Output the [X, Y] coordinate of the center of the cell containing the given text.  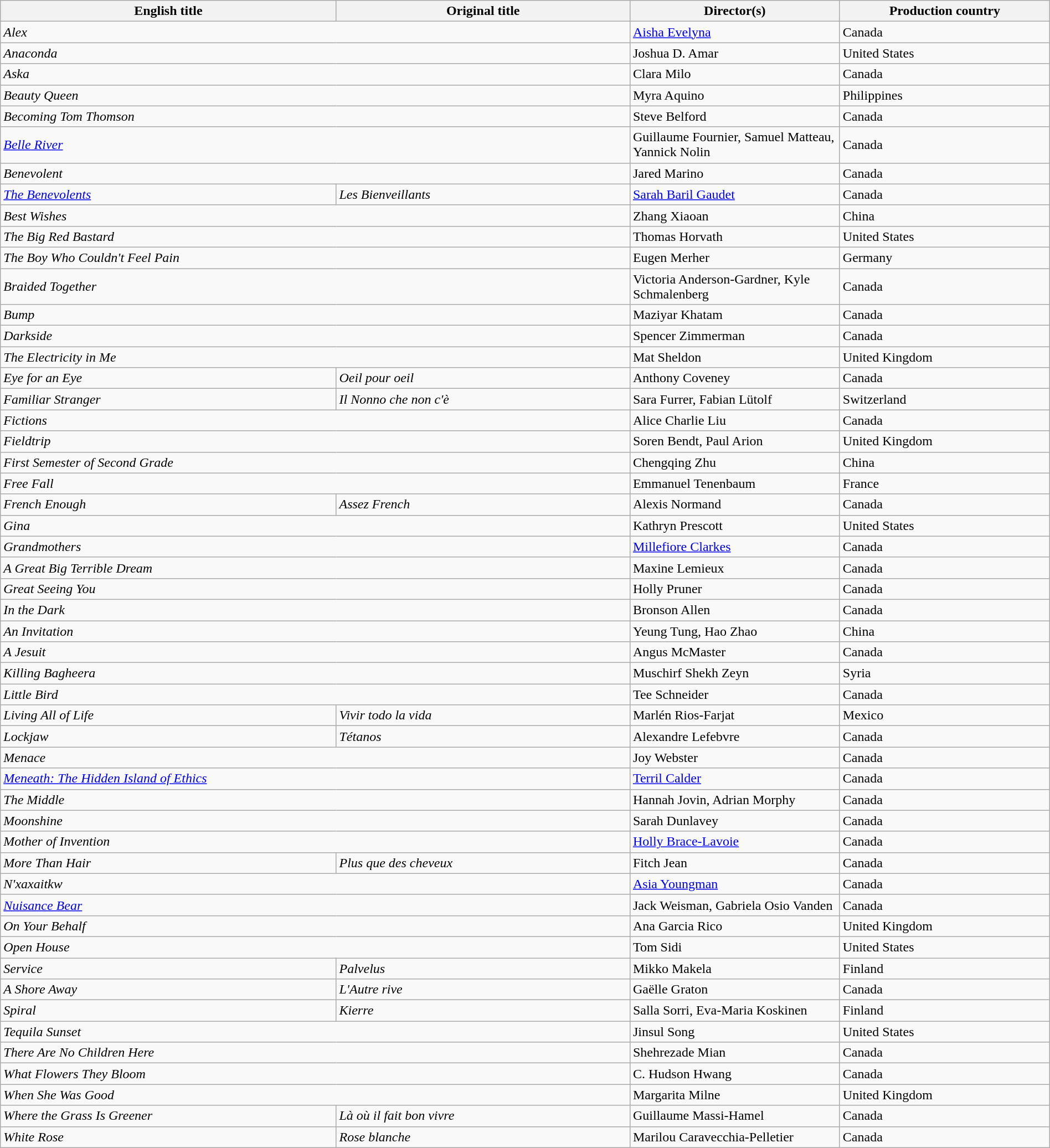
Emmanuel Tenenbaum [734, 483]
Sara Furrer, Fabian Lütolf [734, 399]
Mat Sheldon [734, 357]
Yeung Tung, Hao Zhao [734, 631]
First Semester of Second Grade [316, 462]
Marlén Rios-Farjat [734, 715]
White Rose [168, 1137]
Aska [316, 74]
Joy Webster [734, 758]
Assez French [483, 504]
Killing Bagheera [316, 673]
Lockjaw [168, 737]
The Big Red Bastard [316, 236]
Alexis Normand [734, 504]
Eye for an Eye [168, 378]
Maxine Lemieux [734, 568]
Open House [316, 947]
Sarah Dunlavey [734, 821]
Fictions [316, 420]
Mother of Invention [316, 842]
Soren Bendt, Paul Arion [734, 441]
Bump [316, 315]
N'xaxaitkw [316, 884]
Anthony Coveney [734, 378]
Holly Brace-Lavoie [734, 842]
In the Dark [316, 610]
Meneath: The Hidden Island of Ethics [316, 779]
Gaëlle Graton [734, 990]
Gina [316, 526]
Marilou Caravecchia-Pelletier [734, 1137]
Philippines [945, 95]
Chengqing Zhu [734, 462]
Kathryn Prescott [734, 526]
Belle River [316, 145]
Shehrezade Mian [734, 1053]
French Enough [168, 504]
Steve Belford [734, 116]
Where the Grass Is Greener [168, 1116]
Darkside [316, 336]
Director(s) [734, 11]
Rose blanche [483, 1137]
On Your Behalf [316, 926]
Jinsul Song [734, 1032]
Mexico [945, 715]
Grandmothers [316, 547]
Alexandre Lefebvre [734, 737]
Mikko Makela [734, 969]
Angus McMaster [734, 652]
Beauty Queen [316, 95]
English title [168, 11]
Tom Sidi [734, 947]
A Shore Away [168, 990]
A Great Big Terrible Dream [316, 568]
A Jesuit [316, 652]
Aisha Evelyna [734, 32]
Best Wishes [316, 215]
Spencer Zimmerman [734, 336]
Asia Youngman [734, 884]
Great Seeing You [316, 589]
Zhang Xiaoan [734, 215]
Tee Schneider [734, 694]
Original title [483, 11]
More Than Hair [168, 863]
Becoming Tom Thomson [316, 116]
The Middle [316, 800]
Joshua D. Amar [734, 53]
L'Autre rive [483, 990]
An Invitation [316, 631]
Production country [945, 11]
Terril Calder [734, 779]
Familiar Stranger [168, 399]
Plus que des cheveux [483, 863]
Victoria Anderson-Gardner, Kyle Schmalenberg [734, 286]
Bronson Allen [734, 610]
Margarita Milne [734, 1095]
Jack Weisman, Gabriela Osio Vanden [734, 905]
Moonshine [316, 821]
Fieldtrip [316, 441]
Service [168, 969]
Muschirf Shekh Zeyn [734, 673]
Palvelus [483, 969]
Ana Garcia Rico [734, 926]
Living All of Life [168, 715]
Menace [316, 758]
Hannah Jovin, Adrian Morphy [734, 800]
Holly Pruner [734, 589]
Les Bienveillants [483, 194]
Alice Charlie Liu [734, 420]
Myra Aquino [734, 95]
France [945, 483]
Syria [945, 673]
Anaconda [316, 53]
Kierre [483, 1011]
Là où il fait bon vivre [483, 1116]
Jared Marino [734, 173]
Switzerland [945, 399]
When She Was Good [316, 1095]
Eugen Merher [734, 258]
Sarah Baril Gaudet [734, 194]
What Flowers They Bloom [316, 1074]
Braided Together [316, 286]
Guillaume Fournier, Samuel Matteau, Yannick Nolin [734, 145]
C. Hudson Hwang [734, 1074]
Benevolent [316, 173]
Guillaume Massi-Hamel [734, 1116]
There Are No Children Here [316, 1053]
Nuisance Bear [316, 905]
Thomas Horvath [734, 236]
Millefiore Clarkes [734, 547]
Salla Sorri, Eva-Maria Koskinen [734, 1011]
Oeil pour oeil [483, 378]
Clara Milo [734, 74]
The Benevolents [168, 194]
Fitch Jean [734, 863]
Tequila Sunset [316, 1032]
Il Nonno che non c'è [483, 399]
The Boy Who Couldn't Feel Pain [316, 258]
Alex [316, 32]
The Electricity in Me [316, 357]
Germany [945, 258]
Tétanos [483, 737]
Spiral [168, 1011]
Free Fall [316, 483]
Maziyar Khatam [734, 315]
Little Bird [316, 694]
Vivir todo la vida [483, 715]
